Pinpoint the cell where the given text exists, returning its (X, Y) midpoint coordinate. 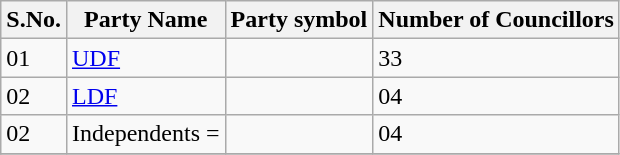
01 (34, 58)
Number of Councillors (496, 20)
33 (496, 58)
S.No. (34, 20)
Party Name (146, 20)
Independents = (146, 134)
LDF (146, 96)
UDF (146, 58)
Party symbol (299, 20)
